From the cell containing the given text, extract its center point as (x, y) coordinate. 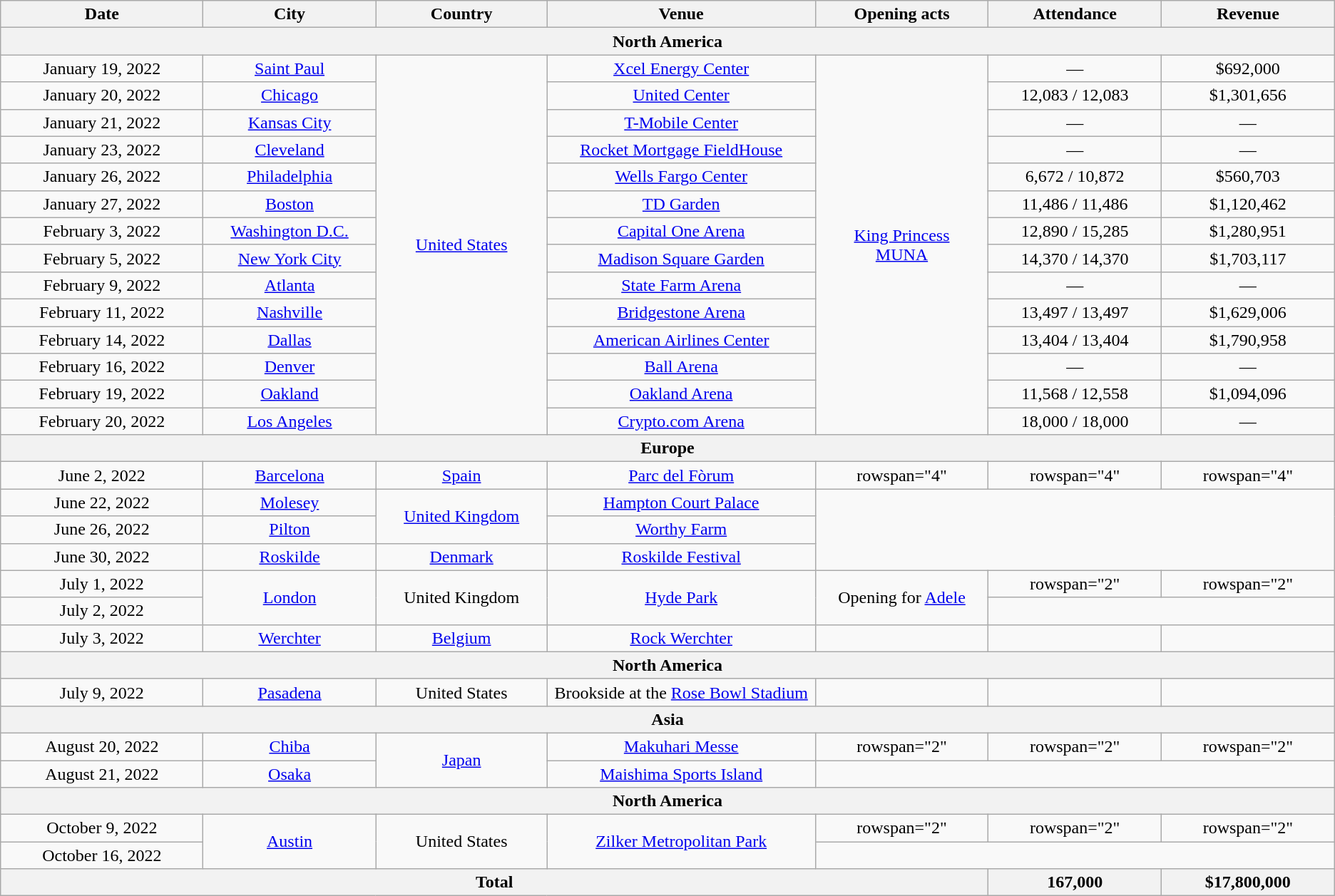
Saint Paul (290, 68)
Spain (461, 475)
Revenue (1248, 14)
American Airlines Center (681, 340)
Nashville (290, 312)
Date (102, 14)
Capital One Arena (681, 231)
12,890 / 15,285 (1075, 231)
January 23, 2022 (102, 150)
February 3, 2022 (102, 231)
Philadelphia (290, 177)
Dallas (290, 340)
Opening for Adele (901, 597)
11,568 / 12,558 (1075, 394)
$692,000 (1248, 68)
London (290, 597)
February 5, 2022 (102, 258)
October 16, 2022 (102, 855)
August 20, 2022 (102, 746)
Brookside at the Rose Bowl Stadium (681, 692)
July 1, 2022 (102, 584)
February 16, 2022 (102, 367)
Pilton (290, 530)
$1,120,462 (1248, 204)
11,486 / 11,486 (1075, 204)
June 2, 2022 (102, 475)
United Center (681, 96)
Attendance (1075, 14)
Oakland (290, 394)
Denmark (461, 557)
Xcel Energy Center (681, 68)
Molesey (290, 503)
February 9, 2022 (102, 285)
Chiba (290, 746)
State Farm Arena (681, 285)
Belgium (461, 638)
Ball Arena (681, 367)
October 9, 2022 (102, 828)
King PrincessMUNA (901, 245)
Boston (290, 204)
167,000 (1075, 882)
January 20, 2022 (102, 96)
Venue (681, 14)
13,404 / 13,404 (1075, 340)
Roskilde Festival (681, 557)
Total (495, 882)
Austin (290, 842)
February 20, 2022 (102, 421)
$1,790,958 (1248, 340)
Pasadena (290, 692)
18,000 / 18,000 (1075, 421)
January 26, 2022 (102, 177)
Los Angeles (290, 421)
New York City (290, 258)
Japan (461, 760)
January 27, 2022 (102, 204)
Hyde Park (681, 597)
Barcelona (290, 475)
Parc del Fòrum (681, 475)
Madison Square Garden (681, 258)
12,083 / 12,083 (1075, 96)
6,672 / 10,872 (1075, 177)
January 21, 2022 (102, 123)
January 19, 2022 (102, 68)
$560,703 (1248, 177)
$1,280,951 (1248, 231)
Asia (667, 719)
June 30, 2022 (102, 557)
Werchter (290, 638)
Atlanta (290, 285)
June 26, 2022 (102, 530)
Worthy Farm (681, 530)
August 21, 2022 (102, 773)
Zilker Metropolitan Park (681, 842)
T-Mobile Center (681, 123)
14,370 / 14,370 (1075, 258)
July 2, 2022 (102, 611)
$1,301,656 (1248, 96)
$1,094,096 (1248, 394)
13,497 / 13,497 (1075, 312)
TD Garden (681, 204)
$1,629,006 (1248, 312)
Country (461, 14)
Cleveland (290, 150)
June 22, 2022 (102, 503)
Oakland Arena (681, 394)
Opening acts (901, 14)
Denver (290, 367)
Maishima Sports Island (681, 773)
July 3, 2022 (102, 638)
Washington D.C. (290, 231)
Kansas City (290, 123)
February 19, 2022 (102, 394)
Europe (667, 448)
July 9, 2022 (102, 692)
February 14, 2022 (102, 340)
Rocket Mortgage FieldHouse (681, 150)
Makuhari Messe (681, 746)
February 11, 2022 (102, 312)
Crypto.com Arena (681, 421)
$17,800,000 (1248, 882)
City (290, 14)
$1,703,117 (1248, 258)
Roskilde (290, 557)
Rock Werchter (681, 638)
Osaka (290, 773)
Hampton Court Palace (681, 503)
Bridgestone Arena (681, 312)
Wells Fargo Center (681, 177)
Chicago (290, 96)
